Determine the (X, Y) coordinate at the center of the cell enclosing the given text.  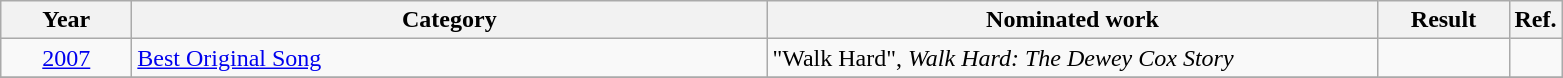
Best Original Song (450, 58)
Year (66, 20)
Ref. (1536, 20)
Nominated work (1072, 20)
Category (450, 20)
"Walk Hard", Walk Hard: The Dewey Cox Story (1072, 58)
2007 (66, 58)
Result (1444, 20)
